Output the (X, Y) coordinate of the center of the cell containing the given text.  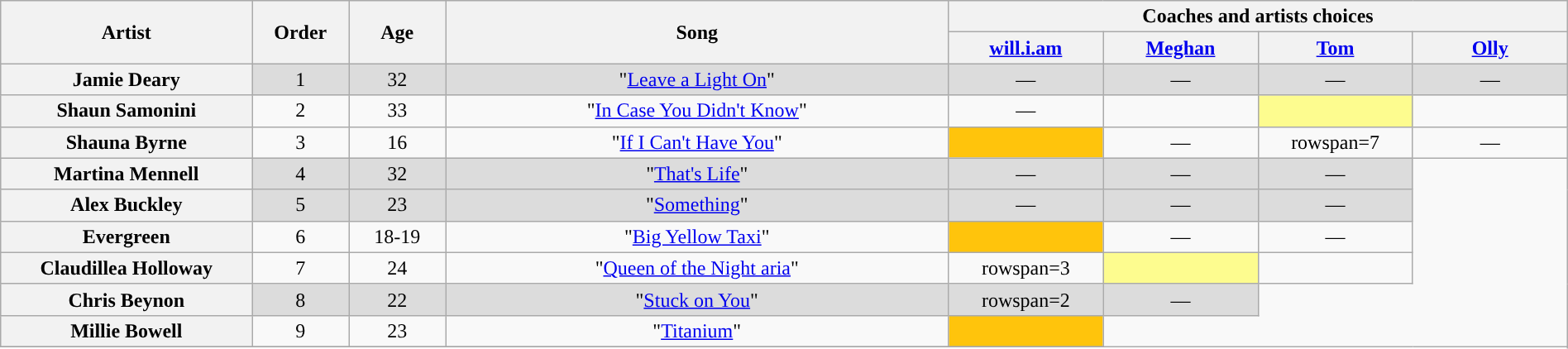
1 (301, 79)
rowspan=3 (1025, 268)
Chris Beynon (127, 299)
"If I Can't Have You" (697, 142)
Song (697, 32)
Shauna Byrne (127, 142)
Artist (127, 32)
7 (301, 268)
Martina Mennell (127, 174)
6 (301, 237)
"Leave a Light On" (697, 79)
2 (301, 111)
Claudillea Holloway (127, 268)
Coaches and artists choices (1258, 17)
"In Case You Didn't Know" (697, 111)
will.i.am (1025, 48)
18-19 (397, 237)
"Big Yellow Taxi" (697, 237)
9 (301, 331)
22 (397, 299)
Evergreen (127, 237)
"Queen of the Night aria" (697, 268)
"Titanium" (697, 331)
Jamie Deary (127, 79)
4 (301, 174)
"Something" (697, 205)
rowspan=7 (1335, 142)
"Stuck on You" (697, 299)
33 (397, 111)
Alex Buckley (127, 205)
Tom (1335, 48)
Order (301, 32)
Meghan (1181, 48)
Age (397, 32)
5 (301, 205)
Millie Bowell (127, 331)
3 (301, 142)
Shaun Samonini (127, 111)
24 (397, 268)
Olly (1490, 48)
8 (301, 299)
rowspan=2 (1025, 299)
16 (397, 142)
"That's Life" (697, 174)
